Identify which cell holds the provided text, then report its (x, y) central coordinate. 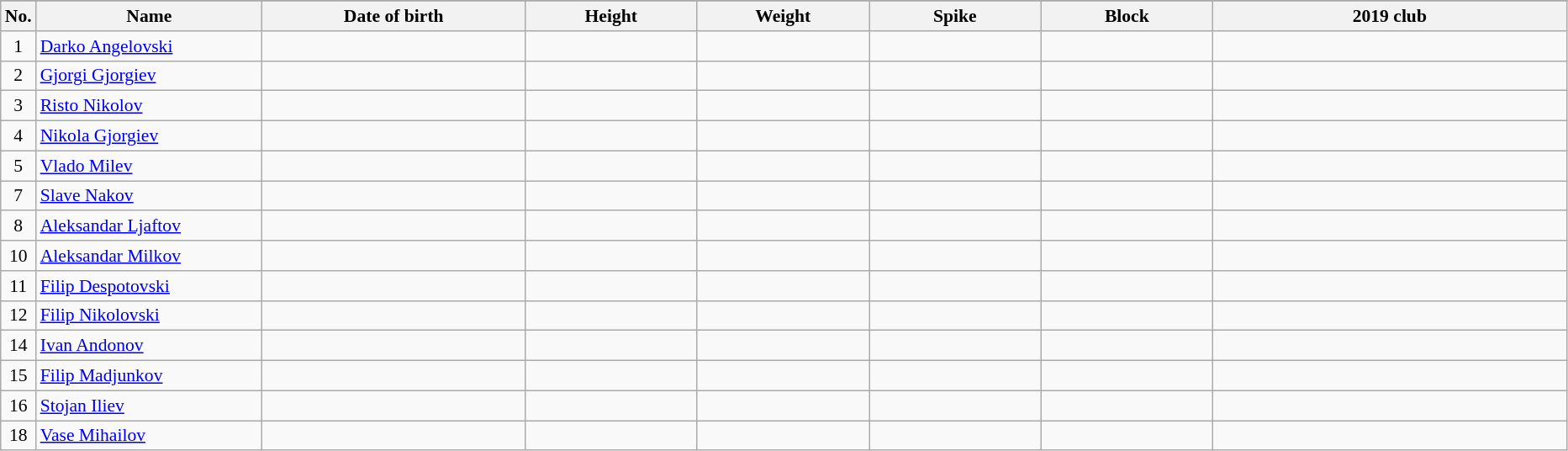
Aleksandar Milkov (150, 256)
Height (610, 16)
12 (18, 316)
11 (18, 286)
No. (18, 16)
18 (18, 436)
Vlado Milev (150, 166)
Darko Angelovski (150, 46)
Name (150, 16)
7 (18, 196)
14 (18, 346)
Weight (784, 16)
Nikola Gjorgiev (150, 136)
Filip Nikolovski (150, 316)
Slave Nakov (150, 196)
Aleksandar Ljaftov (150, 226)
3 (18, 106)
Ivan Andonov (150, 346)
16 (18, 406)
1 (18, 46)
Spike (955, 16)
15 (18, 376)
Vase Mihailov (150, 436)
2019 club (1391, 16)
10 (18, 256)
5 (18, 166)
Gjorgi Gjorgiev (150, 76)
Block (1127, 16)
Filip Madjunkov (150, 376)
8 (18, 226)
4 (18, 136)
Stojan Iliev (150, 406)
Risto Nikolov (150, 106)
2 (18, 76)
Filip Despotovski (150, 286)
Date of birth (393, 16)
